Determine the (X, Y) coordinate at the center of the cell enclosing the given text.  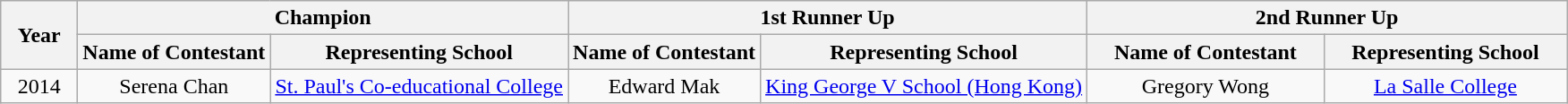
Champion (323, 18)
King George V School (Hong Kong) (924, 86)
St. Paul's Co-educational College (419, 86)
La Salle College (1445, 86)
Edward Mak (664, 86)
2nd Runner Up (1327, 18)
2014 (39, 86)
Year (39, 35)
1st Runner Up (828, 18)
Gregory Wong (1206, 86)
Serena Chan (174, 86)
